Detect which cell encompasses the target text, then output its (X, Y) center coordinate. 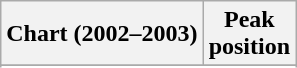
Peakposition (249, 34)
Chart (2002–2003) (102, 34)
